For the text-containing cell, return its midpoint in (x, y) coordinate format. 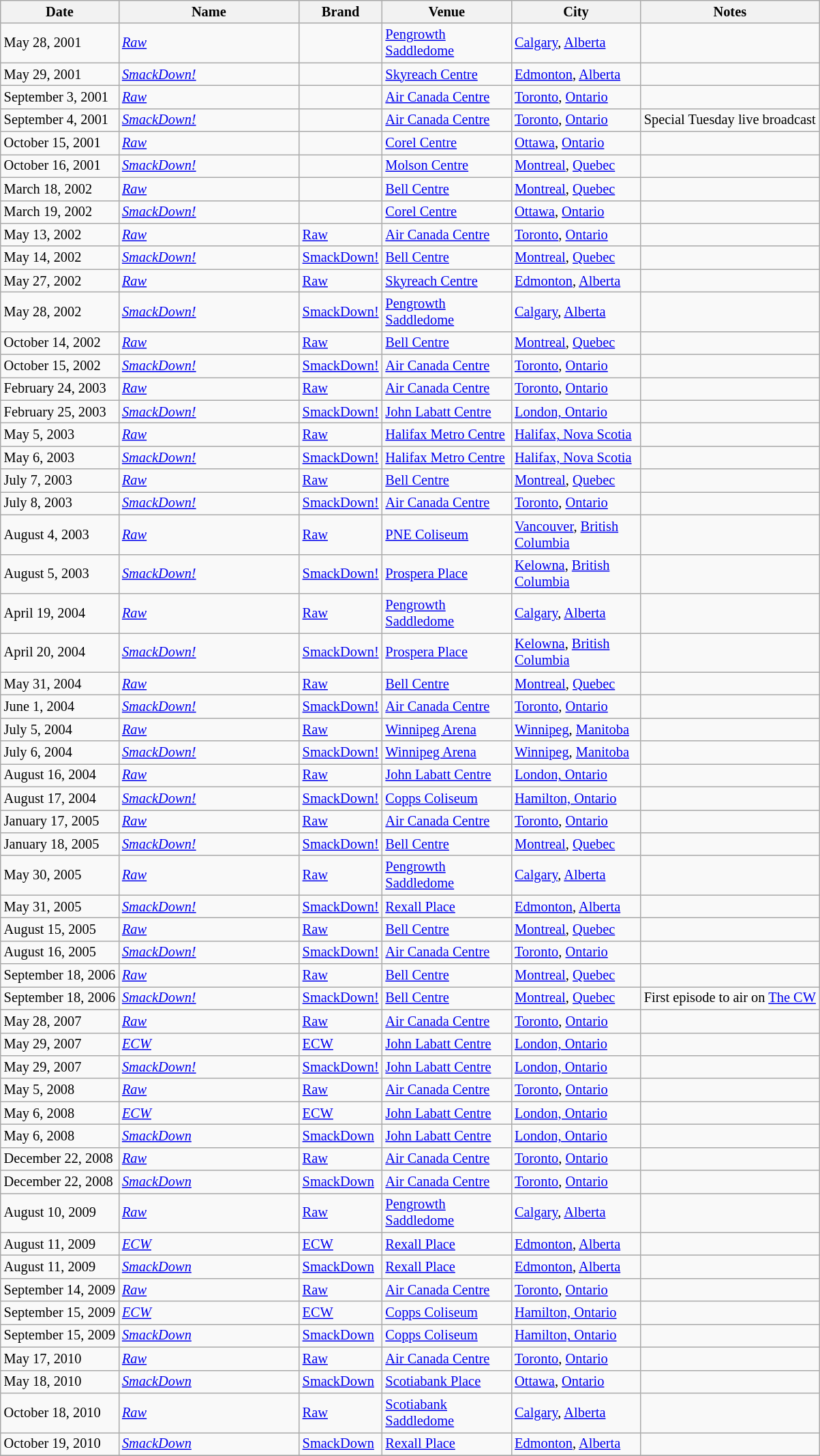
May 27, 2002 (60, 281)
Venue (447, 12)
March 18, 2002 (60, 189)
Date (60, 12)
June 1, 2004 (60, 706)
August 5, 2003 (60, 574)
September 3, 2001 (60, 97)
May 14, 2002 (60, 258)
July 5, 2004 (60, 729)
January 17, 2005 (60, 821)
April 20, 2004 (60, 652)
August 15, 2005 (60, 929)
May 31, 2005 (60, 907)
Scotiabank Place (447, 1382)
May 13, 2002 (60, 234)
July 6, 2004 (60, 753)
May 30, 2005 (60, 875)
Notes (730, 12)
September 4, 2001 (60, 120)
August 4, 2003 (60, 534)
September 14, 2009 (60, 1290)
March 19, 2002 (60, 212)
October 19, 2010 (60, 1444)
October 15, 2002 (60, 366)
August 16, 2005 (60, 952)
Molson Centre (447, 166)
Scotiabank Saddledome (447, 1412)
May 17, 2010 (60, 1359)
May 6, 2003 (60, 457)
May 29, 2001 (60, 74)
Special Tuesday live broadcast (730, 120)
May 5, 2003 (60, 434)
August 16, 2004 (60, 775)
August 17, 2004 (60, 798)
PNE Coliseum (447, 534)
October 18, 2010 (60, 1412)
First episode to air on The CW (730, 998)
October 16, 2001 (60, 166)
February 24, 2003 (60, 389)
August 10, 2009 (60, 1213)
Vancouver, British Columbia (576, 534)
City (576, 12)
May 5, 2008 (60, 1090)
May 18, 2010 (60, 1382)
April 19, 2004 (60, 613)
Name (209, 12)
May 28, 2007 (60, 1021)
February 25, 2003 (60, 412)
Brand (341, 12)
May 31, 2004 (60, 684)
January 18, 2005 (60, 844)
July 7, 2003 (60, 481)
July 8, 2003 (60, 503)
May 28, 2002 (60, 312)
May 28, 2001 (60, 43)
October 14, 2002 (60, 343)
October 15, 2001 (60, 143)
